Output the (X, Y) coordinate of the center of the cell containing the given text.  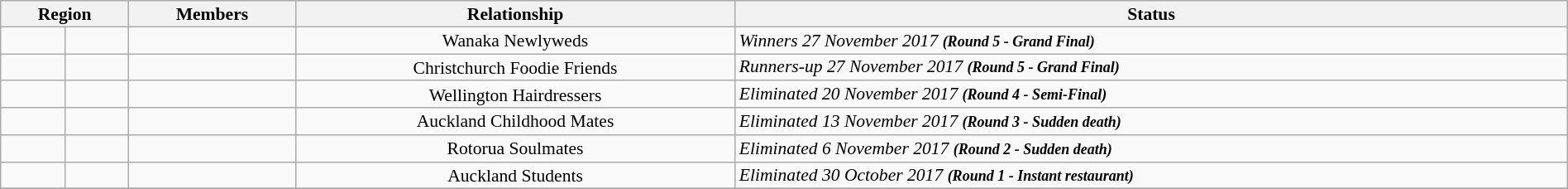
Eliminated 30 October 2017 (Round 1 - Instant restaurant) (1151, 176)
Auckland Students (514, 176)
Wanaka Newlyweds (514, 40)
Rotorua Soulmates (514, 149)
Eliminated 13 November 2017 (Round 3 - Sudden death) (1151, 121)
Wellington Hairdressers (514, 94)
Region (65, 13)
Eliminated 20 November 2017 (Round 4 - Semi-Final) (1151, 94)
Status (1151, 13)
Christchurch Foodie Friends (514, 68)
Relationship (514, 13)
Winners 27 November 2017 (Round 5 - Grand Final) (1151, 40)
Members (213, 13)
Auckland Childhood Mates (514, 121)
Runners-up 27 November 2017 (Round 5 - Grand Final) (1151, 68)
Eliminated 6 November 2017 (Round 2 - Sudden death) (1151, 149)
